Scan for the cell matching the given text and deliver its [x, y] coordinate at center. 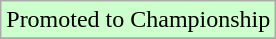
Promoted to Championship [138, 20]
